Extract the (x, y) coordinate from the center of the cell holding the provided text.  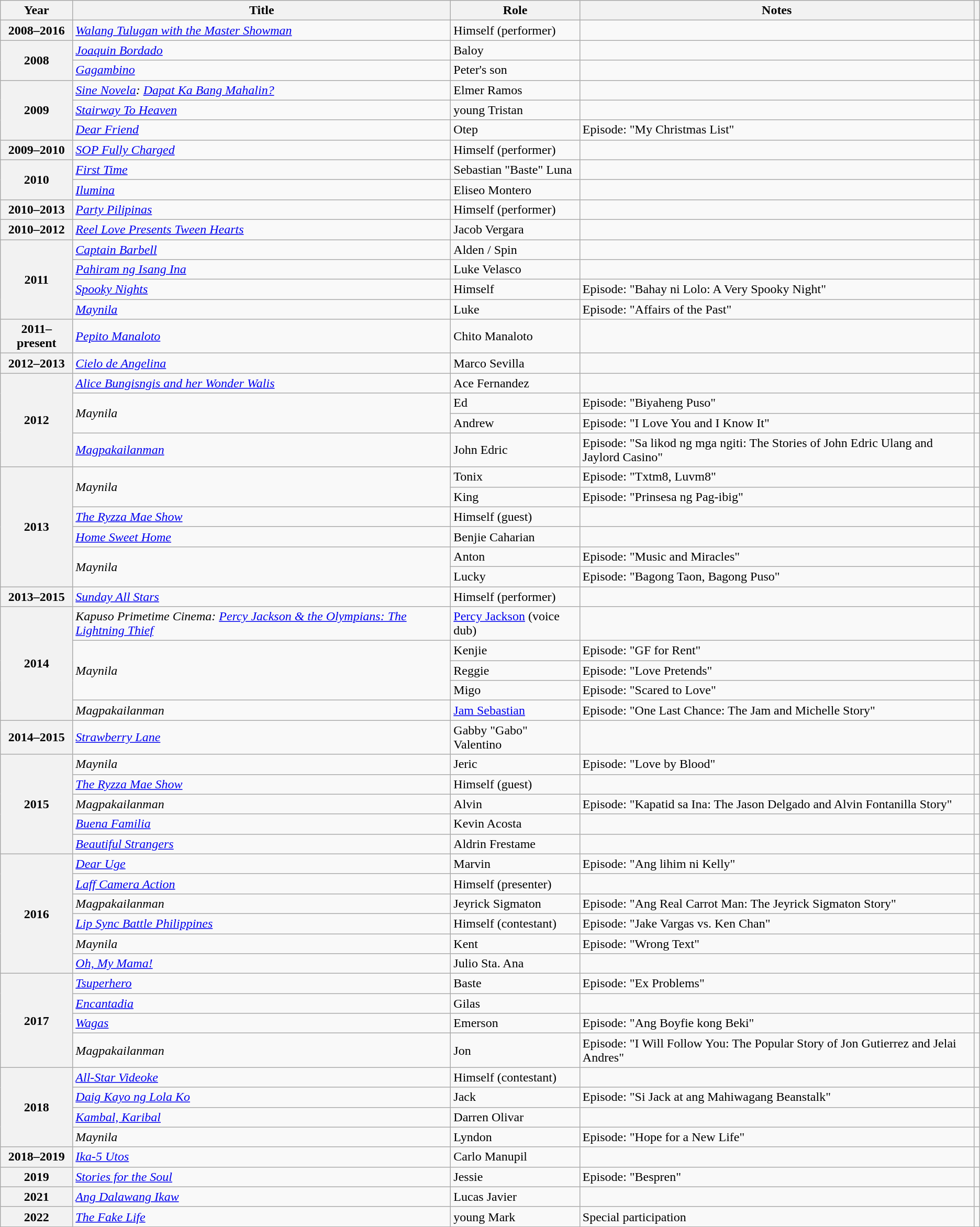
2011–present (37, 336)
Sebastian "Baste" Luna (515, 170)
Reggie (515, 671)
Title (262, 10)
2014 (37, 664)
Episode: "Txtm8, Luvm8" (777, 477)
Episode: "Bespren" (777, 1177)
2008 (37, 60)
King (515, 497)
Alvin (515, 804)
Migo (515, 690)
Stories for the Soul (262, 1177)
Pepito Manaloto (262, 336)
Kevin Acosta (515, 824)
2018–2019 (37, 1157)
Lip Sync Battle Philippines (262, 923)
Tonix (515, 477)
Reel Love Presents Tween Hearts (262, 229)
Lucas Javier (515, 1197)
Strawberry Lane (262, 737)
Beautiful Strangers (262, 844)
Special participation (777, 1217)
Himself (presenter) (515, 884)
Episode: "Scared to Love" (777, 690)
Baloy (515, 50)
Role (515, 10)
Julio Sta. Ana (515, 964)
Episode: "Music and Miracles" (777, 556)
Marco Sevilla (515, 363)
Lyndon (515, 1137)
Episode: "Love by Blood" (777, 764)
Episode: "Bahay ni Lolo: A Very Spooky Night" (777, 289)
Alden / Spin (515, 250)
Episode: "My Christmas List" (777, 130)
Episode: "Love Pretends" (777, 671)
Dear Friend (262, 130)
Kapuso Primetime Cinema: Percy Jackson & the Olympians: The Lightning Thief (262, 624)
Jacob Vergara (515, 229)
Aldrin Frestame (515, 844)
Percy Jackson (voice dub) (515, 624)
The Fake Life (262, 1217)
Joaquin Bordado (262, 50)
Episode: "Wrong Text" (777, 944)
2018 (37, 1107)
Ilumina (262, 189)
Eliseo Montero (515, 189)
2010–2013 (37, 209)
Episode: "Ex Problems" (777, 984)
Encantadia (262, 1003)
Buena Familia (262, 824)
Jon (515, 1050)
2008–2016 (37, 30)
Daig Kayo ng Lola Ko (262, 1097)
Jeyrick Sigmaton (515, 903)
Spooky Nights (262, 289)
Kambal, Karibal (262, 1117)
Party Pilipinas (262, 209)
Kenjie (515, 651)
Jessie (515, 1177)
Episode: "Jake Vargas vs. Ken Chan" (777, 923)
Notes (777, 10)
Ika-5 Utos (262, 1157)
2012–2013 (37, 363)
young Tristan (515, 110)
Luke Velasco (515, 270)
First Time (262, 170)
2009–2010 (37, 150)
Emerson (515, 1023)
2015 (37, 804)
2021 (37, 1197)
Episode: "Ang Boyfie kong Beki" (777, 1023)
Episode: "Biyaheng Puso" (777, 403)
Luke (515, 309)
Tsuperhero (262, 984)
Darren Olivar (515, 1117)
Episode: "One Last Chance: The Jam and Michelle Story" (777, 710)
Benjie Caharian (515, 537)
Wagas (262, 1023)
Elmer Ramos (515, 90)
2013–2015 (37, 596)
2019 (37, 1177)
Episode: "Kapatid sa Ina: The Jason Delgado and Alvin Fontanilla Story" (777, 804)
Cielo de Angelina (262, 363)
Year (37, 10)
2012 (37, 420)
Episode: "Ang Real Carrot Man: The Jeyrick Sigmaton Story" (777, 903)
All-Star Videoke (262, 1077)
Gilas (515, 1003)
Andrew (515, 423)
Walang Tulugan with the Master Showman (262, 30)
Alice Bungisngis and her Wonder Walis (262, 383)
Home Sweet Home (262, 537)
Oh, My Mama! (262, 964)
Gabby "Gabo" Valentino (515, 737)
Jack (515, 1097)
Pahiram ng Isang Ina (262, 270)
2010–2012 (37, 229)
Episode: "I Love You and I Know It" (777, 423)
2014–2015 (37, 737)
Anton (515, 556)
2010 (37, 180)
Kent (515, 944)
2017 (37, 1021)
2022 (37, 1217)
2011 (37, 280)
SOP Fully Charged (262, 150)
Episode: "Si Jack at ang Mahiwagang Beanstalk" (777, 1097)
Himself (515, 289)
Captain Barbell (262, 250)
Carlo Manupil (515, 1157)
2013 (37, 527)
Chito Manaloto (515, 336)
Episode: "Bagong Taon, Bagong Puso" (777, 576)
Episode: "GF for Rent" (777, 651)
Episode: "Sa likod ng mga ngiti: The Stories of John Edric Ulang and Jaylord Casino" (777, 450)
Laff Camera Action (262, 884)
Baste (515, 984)
Sine Novela: Dapat Ka Bang Mahalin? (262, 90)
Peter's son (515, 70)
Jeric (515, 764)
2016 (37, 913)
Ace Fernandez (515, 383)
Episode: "Ang lihim ni Kelly" (777, 864)
Marvin (515, 864)
Episode: "Affairs of the Past" (777, 309)
Sunday All Stars (262, 596)
Episode: "Hope for a New Life" (777, 1137)
Episode: "Prinsesa ng Pag-ibig" (777, 497)
John Edric (515, 450)
Lucky (515, 576)
young Mark (515, 1217)
Jam Sebastian (515, 710)
2009 (37, 110)
Ed (515, 403)
Stairway To Heaven (262, 110)
Dear Uge (262, 864)
Episode: "I Will Follow You: The Popular Story of Jon Gutierrez and Jelai Andres" (777, 1050)
Ang Dalawang Ikaw (262, 1197)
Otep (515, 130)
Gagambino (262, 70)
